Return (X, Y) of the center of cell containing provided text 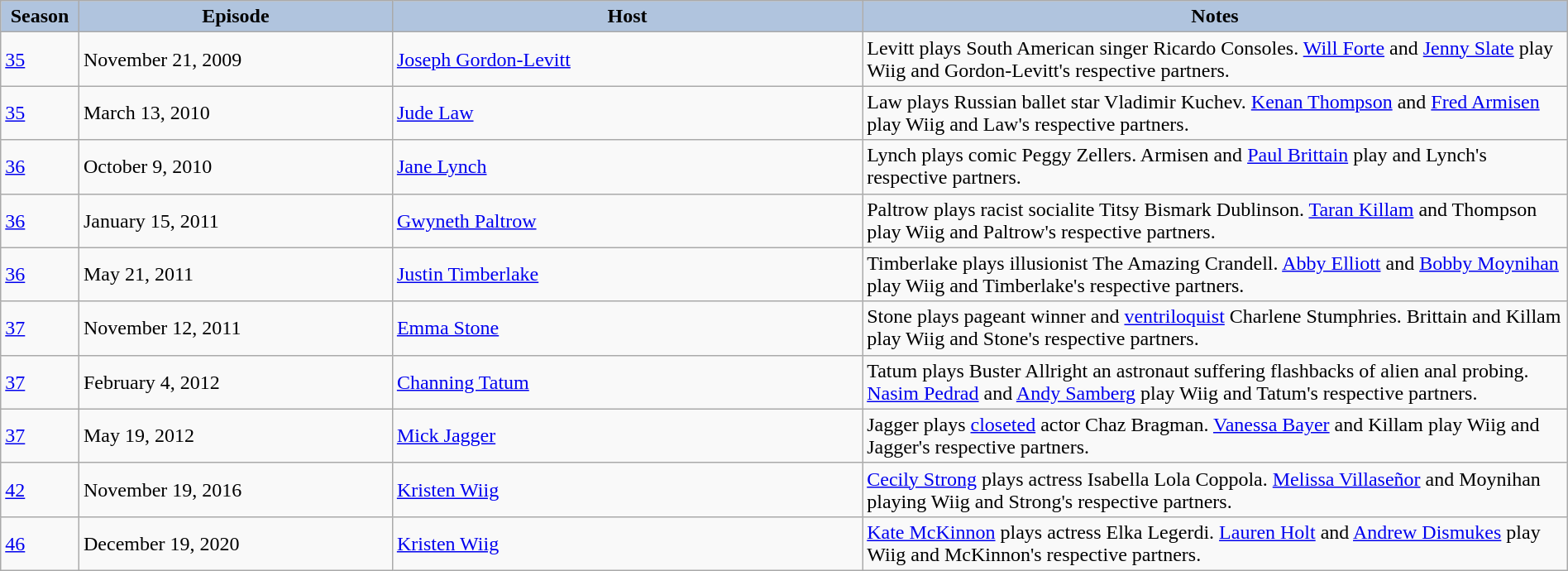
Notes (1216, 17)
November 12, 2011 (235, 328)
May 21, 2011 (235, 275)
Jane Lynch (627, 167)
42 (40, 490)
Jagger plays closeted actor Chaz Bragman. Vanessa Bayer and Killam play Wiig and Jagger's respective partners. (1216, 435)
Cecily Strong plays actress Isabella Lola Coppola. Melissa Villaseñor and Moynihan playing Wiig and Strong's respective partners. (1216, 490)
March 13, 2010 (235, 113)
October 9, 2010 (235, 167)
Lynch plays comic Peggy Zellers. Armisen and Paul Brittain play and Lynch's respective partners. (1216, 167)
Joseph Gordon-Levitt (627, 60)
Justin Timberlake (627, 275)
January 15, 2011 (235, 220)
Emma Stone (627, 328)
Levitt plays South American singer Ricardo Consoles. Will Forte and Jenny Slate play Wiig and Gordon-Levitt's respective partners. (1216, 60)
Timberlake plays illusionist The Amazing Crandell. Abby Elliott and Bobby Moynihan play Wiig and Timberlake's respective partners. (1216, 275)
December 19, 2020 (235, 543)
Episode (235, 17)
Season (40, 17)
Paltrow plays racist socialite Titsy Bismark Dublinson. Taran Killam and Thompson play Wiig and Paltrow's respective partners. (1216, 220)
February 4, 2012 (235, 382)
May 19, 2012 (235, 435)
Mick Jagger (627, 435)
Host (627, 17)
46 (40, 543)
Stone plays pageant winner and ventriloquist Charlene Stumphries. Brittain and Killam play Wiig and Stone's respective partners. (1216, 328)
Channing Tatum (627, 382)
Law plays Russian ballet star Vladimir Kuchev. Kenan Thompson and Fred Armisen play Wiig and Law's respective partners. (1216, 113)
November 21, 2009 (235, 60)
November 19, 2016 (235, 490)
Jude Law (627, 113)
Gwyneth Paltrow (627, 220)
Kate McKinnon plays actress Elka Legerdi. Lauren Holt and Andrew Dismukes play Wiig and McKinnon's respective partners. (1216, 543)
